Scan for the cell matching the given text and deliver its [x, y] coordinate at center. 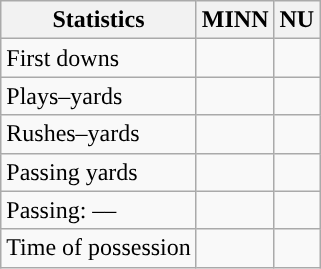
Time of possession [99, 248]
Passing yards [99, 172]
First downs [99, 58]
Statistics [99, 20]
Plays–yards [99, 96]
NU [297, 20]
Rushes–yards [99, 134]
Passing: –– [99, 210]
MINN [235, 20]
